Find where the given text appears and provide that cell's center as (X, Y) coordinate. 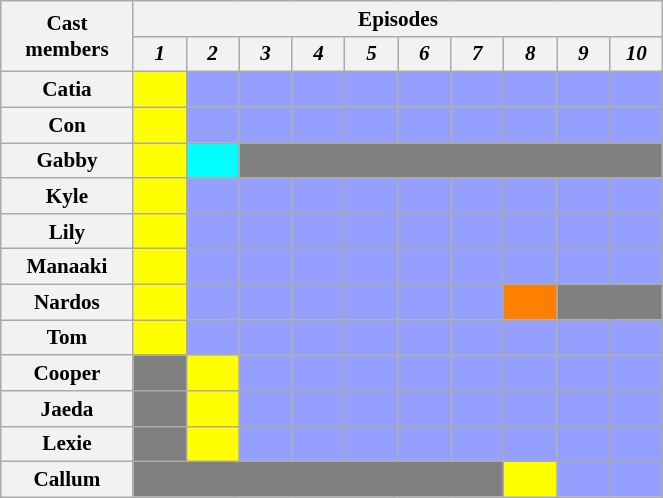
Con (67, 124)
Kyle (67, 196)
Catia (67, 90)
1 (160, 54)
2 (212, 54)
4 (318, 54)
Jaeda (67, 408)
8 (530, 54)
Cast members (67, 36)
Manaaki (67, 266)
Lily (67, 230)
Lexie (67, 444)
Cooper (67, 372)
Nardos (67, 302)
Callum (67, 480)
Episodes (398, 18)
10 (636, 54)
9 (584, 54)
3 (266, 54)
Tom (67, 338)
7 (478, 54)
Gabby (67, 160)
6 (424, 54)
5 (372, 54)
